Return the [X, Y] coordinate for the center point of the cell that contains the specified text.  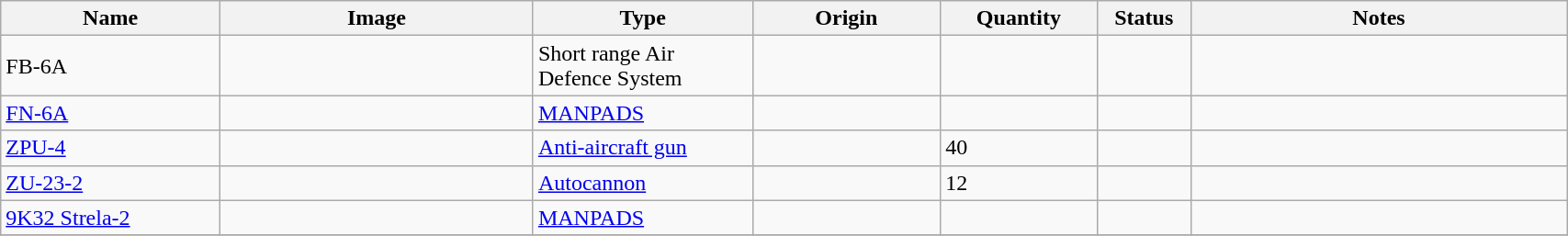
Anti-aircraft gun [643, 148]
Short range Air Defence System [643, 66]
ZU-23-2 [110, 183]
Notes [1378, 18]
Autocannon [643, 183]
Quantity [1019, 18]
Type [643, 18]
40 [1019, 148]
9K32 Strela-2 [110, 218]
Origin [847, 18]
ZPU-4 [110, 148]
FN-6A [110, 113]
Name [110, 18]
12 [1019, 183]
Image [377, 18]
FB-6A [110, 66]
Status [1144, 18]
